From the cell containing the given text, extract its center point as [X, Y] coordinate. 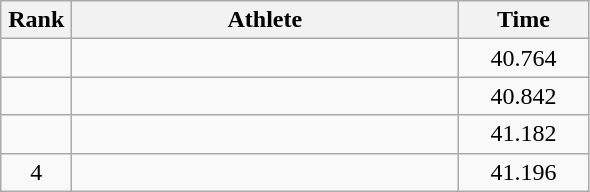
Rank [36, 20]
4 [36, 172]
41.196 [524, 172]
40.842 [524, 96]
Athlete [265, 20]
Time [524, 20]
40.764 [524, 58]
41.182 [524, 134]
